Pinpoint the cell where the given text exists, returning its (X, Y) midpoint coordinate. 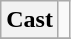
Cast (30, 20)
